Return [x, y] of the center of cell containing provided text 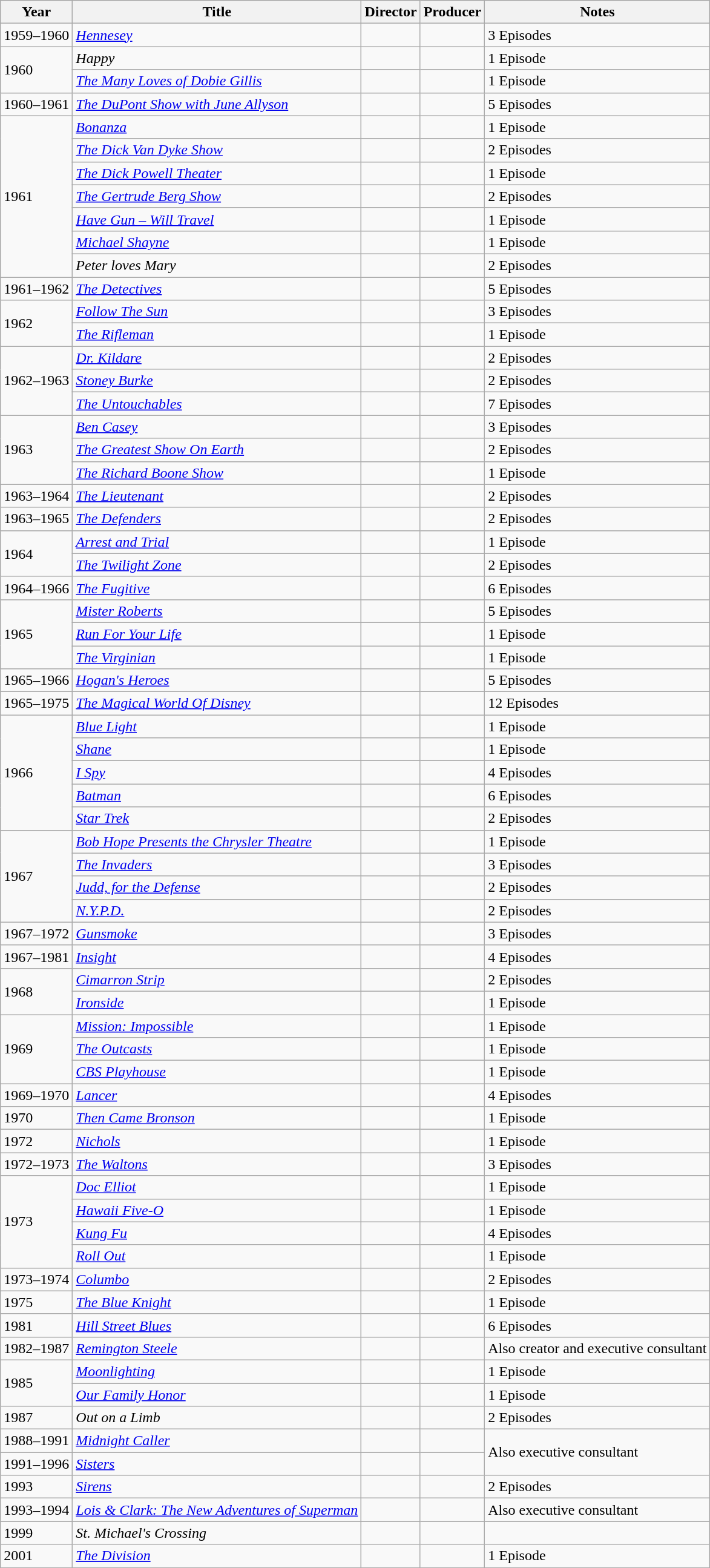
1964 [36, 553]
1961 [36, 196]
1993 [36, 1487]
Mission: Impossible [217, 1026]
Hogan's Heroes [217, 680]
1965 [36, 634]
Doc Elliot [217, 1187]
Peter loves Mary [217, 265]
1962 [36, 323]
7 Episodes [597, 404]
Lancer [217, 1095]
St. Michael's Crossing [217, 1533]
Gunsmoke [217, 934]
The Defenders [217, 519]
Judd, for the Defense [217, 888]
1960 [36, 70]
Hennesey [217, 35]
1967–1981 [36, 957]
Mister Roberts [217, 611]
1988–1991 [36, 1441]
N.Y.P.D. [217, 911]
Remington Steele [217, 1348]
The Untouchables [217, 404]
1975 [36, 1302]
The Richard Boone Show [217, 473]
Sisters [217, 1464]
1964–1966 [36, 588]
1960–1961 [36, 104]
Shane [217, 749]
1968 [36, 991]
Ben Casey [217, 427]
1973 [36, 1222]
Have Gun – Will Travel [217, 219]
Arrest and Trial [217, 542]
1961–1962 [36, 289]
Title [217, 12]
1970 [36, 1118]
1972 [36, 1141]
Out on a Limb [217, 1418]
Director [391, 12]
12 Episodes [597, 703]
1965–1975 [36, 703]
1987 [36, 1418]
The Division [217, 1556]
Star Trek [217, 819]
Midnight Caller [217, 1441]
Bonanza [217, 127]
Run For Your Life [217, 634]
Dr. Kildare [217, 358]
Ironside [217, 1003]
1967 [36, 876]
Columbo [217, 1279]
The Twilight Zone [217, 565]
1985 [36, 1383]
The Waltons [217, 1164]
Sirens [217, 1487]
Lois & Clark: The New Adventures of Superman [217, 1510]
1959–1960 [36, 35]
1999 [36, 1533]
The Gertrude Berg Show [217, 196]
The Dick Powell Theater [217, 173]
The Many Loves of Dobie Gillis [217, 81]
Our Family Honor [217, 1394]
Insight [217, 957]
Also creator and executive consultant [597, 1348]
1991–1996 [36, 1464]
Michael Shayne [217, 242]
Stoney Burke [217, 381]
The Lieutenant [217, 496]
1969 [36, 1049]
1972–1973 [36, 1164]
Notes [597, 12]
The Fugitive [217, 588]
1963–1964 [36, 496]
Kung Fu [217, 1233]
1993–1994 [36, 1510]
The Detectives [217, 289]
The Rifleman [217, 335]
The Magical World Of Disney [217, 703]
Hawaii Five-O [217, 1210]
Year [36, 12]
The DuPont Show with June Allyson [217, 104]
The Outcasts [217, 1049]
Batman [217, 796]
I Spy [217, 772]
Happy [217, 58]
1965–1966 [36, 680]
The Invaders [217, 865]
Then Came Bronson [217, 1118]
The Greatest Show On Earth [217, 450]
Hill Street Blues [217, 1325]
CBS Playhouse [217, 1072]
The Blue Knight [217, 1302]
1982–1987 [36, 1348]
1963 [36, 450]
1962–1963 [36, 381]
1981 [36, 1325]
2001 [36, 1556]
Bob Hope Presents the Chrysler Theatre [217, 842]
1967–1972 [36, 934]
1963–1965 [36, 519]
Producer [453, 12]
1969–1970 [36, 1095]
1966 [36, 772]
1973–1974 [36, 1279]
Cimarron Strip [217, 980]
Moonlighting [217, 1371]
Roll Out [217, 1256]
Blue Light [217, 726]
Nichols [217, 1141]
The Virginian [217, 657]
Follow The Sun [217, 312]
The Dick Van Dyke Show [217, 150]
